Identify which cell holds the provided text, then report its [X, Y] central coordinate. 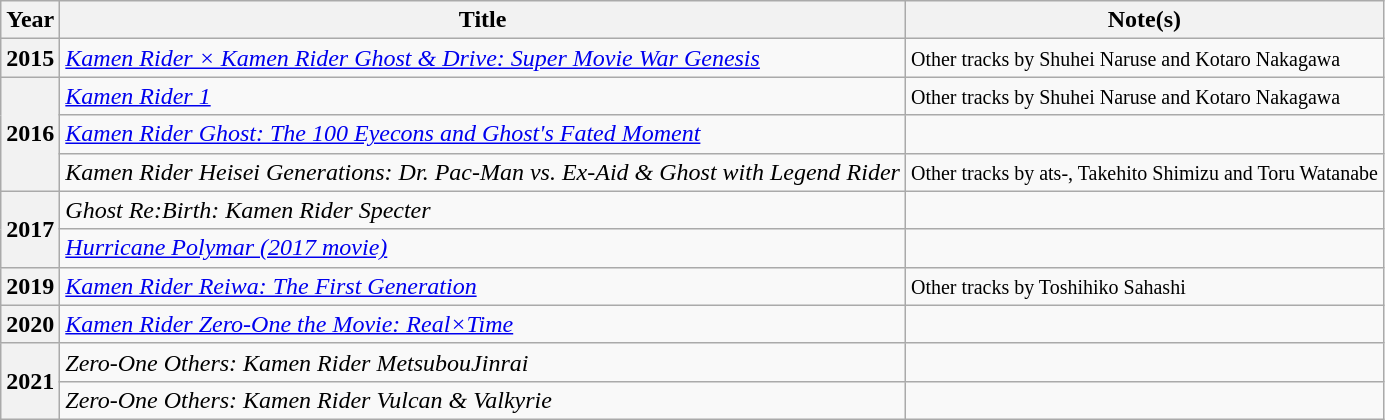
2016 [30, 134]
Kamen Rider 1 [483, 96]
Ghost Re:Birth: Kamen Rider Specter [483, 210]
2017 [30, 229]
Other tracks by ats-, Takehito Shimizu and Toru Watanabe [1144, 172]
Kamen Rider Heisei Generations: Dr. Pac-Man vs. Ex-Aid & Ghost with Legend Rider [483, 172]
Zero-One Others: Kamen Rider Vulcan & Valkyrie [483, 400]
2020 [30, 324]
Hurricane Polymar (2017 movie) [483, 248]
Zero-One Others: Kamen Rider MetsubouJinrai [483, 362]
Year [30, 20]
Kamen Rider Reiwa: The First Generation [483, 286]
Kamen Rider Ghost: The 100 Eyecons and Ghost's Fated Moment [483, 134]
Kamen Rider × Kamen Rider Ghost & Drive: Super Movie War Genesis [483, 58]
Kamen Rider Zero-One the Movie: Real×Time [483, 324]
2019 [30, 286]
Title [483, 20]
Note(s) [1144, 20]
2021 [30, 381]
Other tracks by Toshihiko Sahashi [1144, 286]
2015 [30, 58]
